Detect which cell encompasses the target text, then output its (x, y) center coordinate. 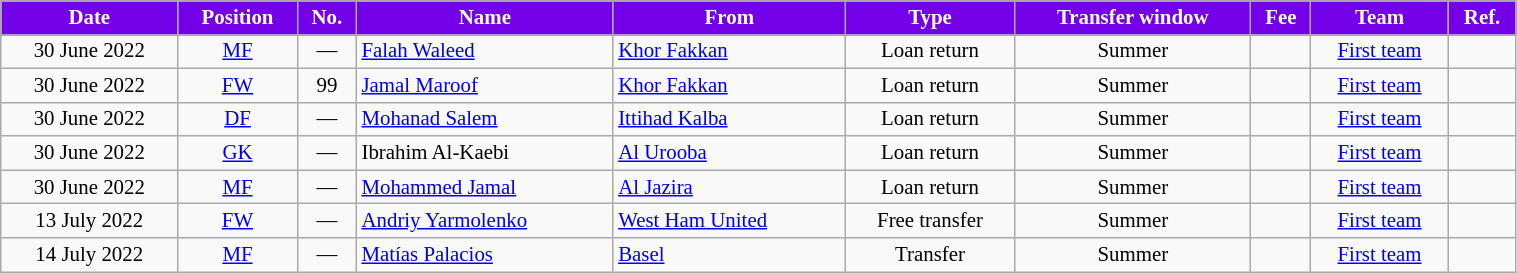
Ittihad Kalba (729, 119)
Team (1380, 18)
Type (930, 18)
Al Urooba (729, 153)
Name (486, 18)
Transfer window (1133, 18)
Ref. (1482, 18)
Mohammed Jamal (486, 187)
DF (238, 119)
Transfer (930, 255)
Free transfer (930, 221)
West Ham United (729, 221)
Al Jazira (729, 187)
GK (238, 153)
14 July 2022 (90, 255)
Position (238, 18)
Matías Palacios (486, 255)
From (729, 18)
13 July 2022 (90, 221)
Jamal Maroof (486, 85)
Date (90, 18)
No. (326, 18)
Mohanad Salem (486, 119)
Andriy Yarmolenko (486, 221)
Ibrahim Al-Kaebi (486, 153)
Falah Waleed (486, 51)
99 (326, 85)
Fee (1281, 18)
Basel (729, 255)
